Provide the (x, y) coordinate of the cell's center where the given text is located.  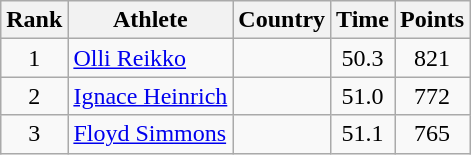
51.1 (363, 134)
Olli Reikko (150, 58)
Country (282, 20)
2 (34, 96)
821 (432, 58)
765 (432, 134)
Rank (34, 20)
51.0 (363, 96)
3 (34, 134)
Time (363, 20)
50.3 (363, 58)
Ignace Heinrich (150, 96)
Points (432, 20)
1 (34, 58)
Floyd Simmons (150, 134)
Athlete (150, 20)
772 (432, 96)
